Detect which cell encompasses the target text, then output its (X, Y) center coordinate. 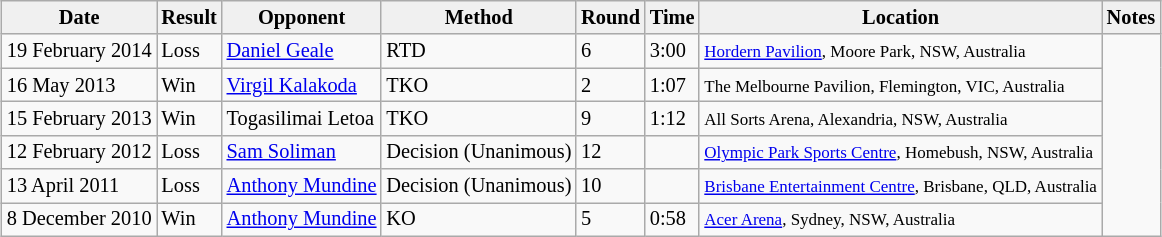
Hordern Pavilion, Moore Park, NSW, Australia (900, 51)
8 December 2010 (80, 220)
9 (610, 119)
Location (900, 18)
Togasilimai Letoa (302, 119)
KO (478, 220)
All Sorts Arena, Alexandria, NSW, Australia (900, 119)
Method (478, 18)
16 May 2013 (80, 85)
Olympic Park Sports Centre, Homebush, NSW, Australia (900, 152)
12 (610, 152)
10 (610, 186)
Sam Soliman (302, 152)
Time (672, 18)
Notes (1131, 18)
The Melbourne Pavilion, Flemington, VIC, Australia (900, 85)
Acer Arena, Sydney, NSW, Australia (900, 220)
Daniel Geale (302, 51)
1:07 (672, 85)
Opponent (302, 18)
13 April 2011 (80, 186)
Round (610, 18)
2 (610, 85)
3:00 (672, 51)
15 February 2013 (80, 119)
19 February 2014 (80, 51)
Date (80, 18)
12 February 2012 (80, 152)
RTD (478, 51)
Brisbane Entertainment Centre, Brisbane, QLD, Australia (900, 186)
Virgil Kalakoda (302, 85)
5 (610, 220)
1:12 (672, 119)
Result (188, 18)
0:58 (672, 220)
6 (610, 51)
